Locate the cell with the specified text and output its [X, Y] center coordinate. 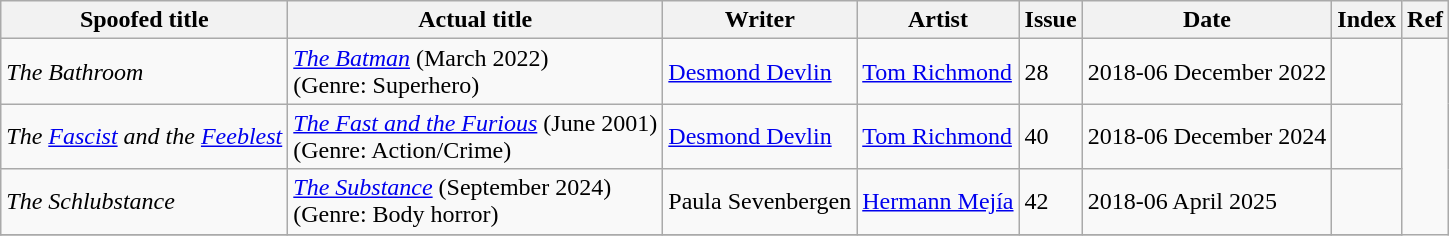
Issue [1050, 20]
The Bathroom [144, 72]
Hermann Mejía [938, 202]
The Substance (September 2024)(Genre: Body horror) [476, 202]
Actual title [476, 20]
40 [1050, 136]
28 [1050, 72]
Ref [1426, 20]
Date [1207, 20]
2018-06 April 2025 [1207, 202]
42 [1050, 202]
2018-06 December 2022 [1207, 72]
The Fascist and the Feeblest [144, 136]
Paula Sevenbergen [760, 202]
The Batman (March 2022)(Genre: Superhero) [476, 72]
The Fast and the Furious (June 2001)(Genre: Action/Crime) [476, 136]
Artist [938, 20]
The Schlubstance [144, 202]
Spoofed title [144, 20]
Index [1367, 20]
Writer [760, 20]
2018-06 December 2024 [1207, 136]
